Detect which cell encompasses the target text, then output its (x, y) center coordinate. 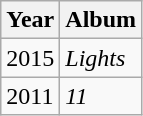
2011 (30, 96)
Lights (101, 58)
11 (101, 96)
Album (101, 20)
Year (30, 20)
2015 (30, 58)
